Return the [X, Y] coordinate for the center point of the cell that contains the specified text.  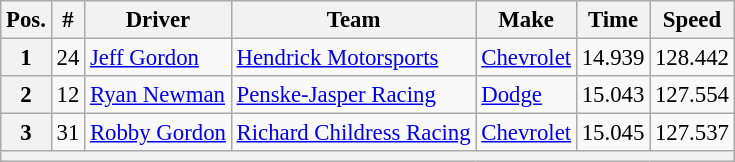
Robby Gordon [158, 133]
Penske-Jasper Racing [354, 95]
Make [526, 20]
Team [354, 20]
15.045 [612, 133]
Pos. [26, 20]
Ryan Newman [158, 95]
128.442 [692, 58]
15.043 [612, 95]
24 [68, 58]
Time [612, 20]
Richard Childress Racing [354, 133]
127.554 [692, 95]
# [68, 20]
2 [26, 95]
1 [26, 58]
127.537 [692, 133]
Dodge [526, 95]
Driver [158, 20]
Hendrick Motorsports [354, 58]
31 [68, 133]
12 [68, 95]
Speed [692, 20]
Jeff Gordon [158, 58]
3 [26, 133]
14.939 [612, 58]
